Extract the (x, y) coordinate from the center of the cell holding the provided text.  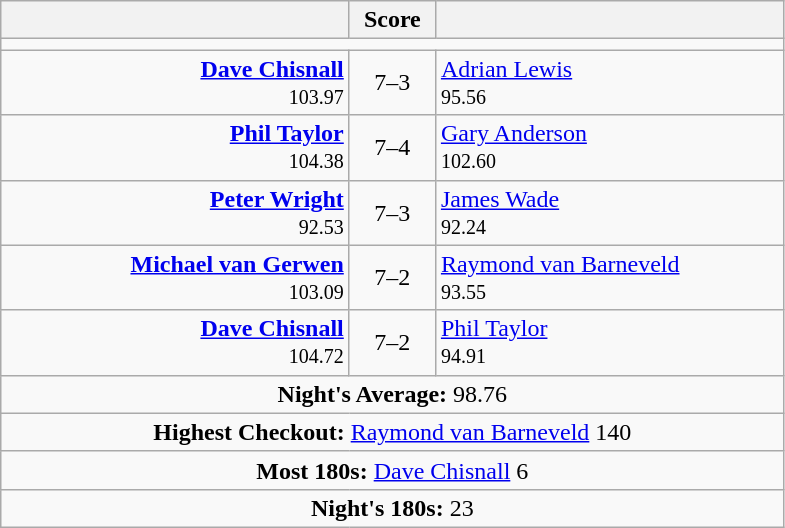
Peter Wright 92.53 (176, 212)
Adrian Lewis95.56 (610, 82)
Raymond van Barneveld93.55 (610, 278)
Phil Taylor 94.91 (610, 342)
Night's Average: 98.76 (392, 394)
Most 180s: Dave Chisnall 6 (392, 470)
Michael van Gerwen 103.09 (176, 278)
Gary Anderson102.60 (610, 148)
Highest Checkout: Raymond van Barneveld 140 (392, 432)
Dave Chisnall 104.72 (176, 342)
7–4 (392, 148)
Night's 180s: 23 (392, 508)
James Wade92.24 (610, 212)
Phil Taylor 104.38 (176, 148)
Dave Chisnall 103.97 (176, 82)
Score (392, 20)
